Pinpoint the cell where the given text exists, returning its [X, Y] midpoint coordinate. 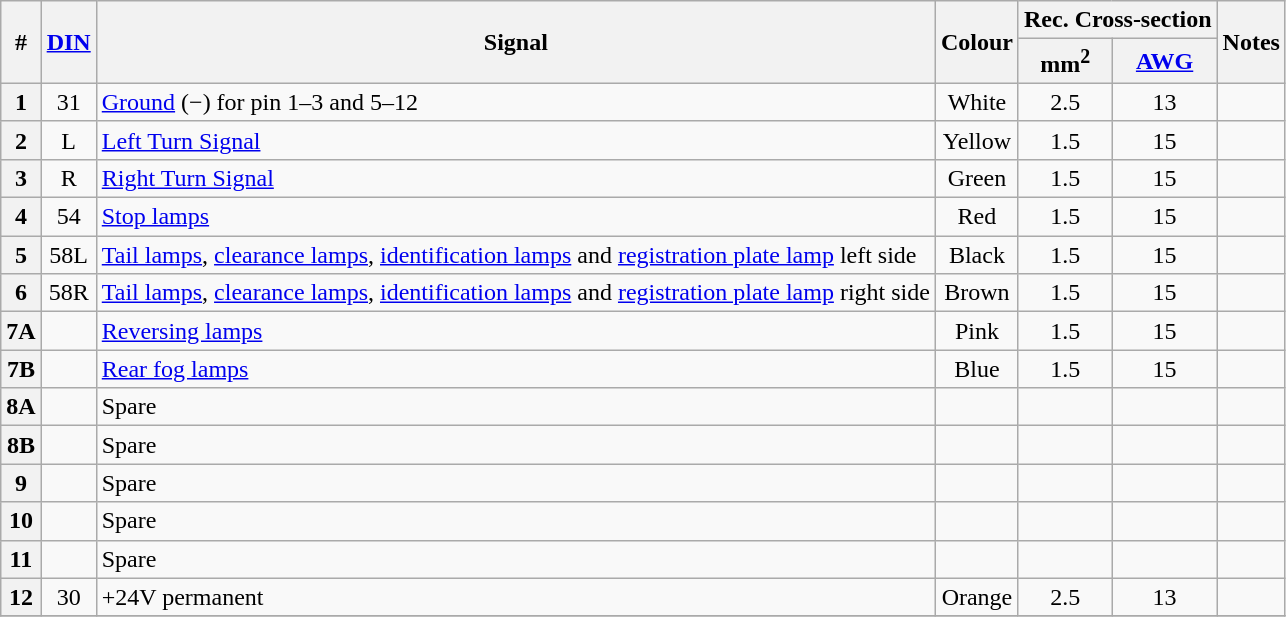
Black [976, 255]
54 [68, 217]
Rec. Cross-section [1118, 20]
DIN [68, 42]
R [68, 178]
+24V permanent [516, 597]
58R [68, 293]
mm2 [1065, 62]
Notes [1251, 42]
# [21, 42]
L [68, 140]
3 [21, 178]
White [976, 102]
Green [976, 178]
Orange [976, 597]
Yellow [976, 140]
Brown [976, 293]
5 [21, 255]
Tail lamps, clearance lamps, identification lamps and registration plate lamp right side [516, 293]
4 [21, 217]
Stop lamps [516, 217]
58L [68, 255]
1 [21, 102]
Colour [976, 42]
AWG [1164, 62]
Red [976, 217]
Pink [976, 331]
6 [21, 293]
Blue [976, 369]
8B [21, 445]
30 [68, 597]
Right Turn Signal [516, 178]
10 [21, 521]
2 [21, 140]
Signal [516, 42]
7A [21, 331]
8A [21, 407]
Rear fog lamps [516, 369]
31 [68, 102]
Left Turn Signal [516, 140]
Tail lamps, clearance lamps, identification lamps and registration plate lamp left side [516, 255]
9 [21, 483]
7B [21, 369]
12 [21, 597]
11 [21, 559]
Reversing lamps [516, 331]
Ground (−) for pin 1–3 and 5–12 [516, 102]
